Provide the (X, Y) coordinate of the cell's center where the given text is located.  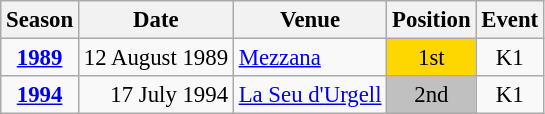
Season (40, 20)
Date (156, 20)
1989 (40, 58)
Venue (310, 20)
Event (510, 20)
La Seu d'Urgell (310, 95)
Position (432, 20)
Mezzana (310, 58)
17 July 1994 (156, 95)
12 August 1989 (156, 58)
1994 (40, 95)
2nd (432, 95)
1st (432, 58)
